Capture the cell that displays the provided text and extract its [X, Y] central coordinate. 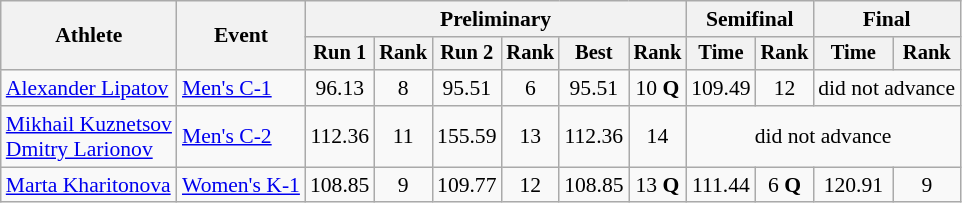
155.59 [466, 136]
Preliminary [496, 19]
Run 2 [466, 54]
120.91 [853, 185]
109.77 [466, 185]
Women's K-1 [241, 185]
Men's C-2 [241, 136]
6 Q [785, 185]
Semifinal [750, 19]
Marta Kharitonova [89, 185]
10 Q [658, 88]
109.49 [720, 88]
13 Q [658, 185]
Final [886, 19]
96.13 [340, 88]
Mikhail Kuznetsov Dmitry Larionov [89, 136]
11 [403, 136]
Men's C-1 [241, 88]
8 [403, 88]
Athlete [89, 36]
14 [658, 136]
111.44 [720, 185]
Best [594, 54]
Event [241, 36]
Run 1 [340, 54]
6 [531, 88]
13 [531, 136]
Alexander Lipatov [89, 88]
